For the text-containing cell, return its midpoint in [X, Y] coordinate format. 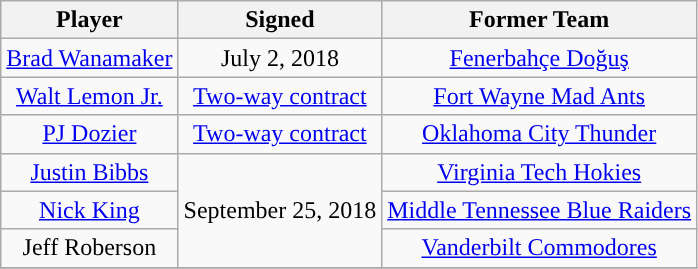
Player [90, 20]
Former Team [540, 20]
Brad Wanamaker [90, 58]
PJ Dozier [90, 134]
Walt Lemon Jr. [90, 96]
Signed [280, 20]
Fenerbahçe Doğuş [540, 58]
Nick King [90, 210]
Middle Tennessee Blue Raiders [540, 210]
Fort Wayne Mad Ants [540, 96]
Virginia Tech Hokies [540, 172]
Justin Bibbs [90, 172]
Oklahoma City Thunder [540, 134]
Vanderbilt Commodores [540, 248]
July 2, 2018 [280, 58]
Jeff Roberson [90, 248]
September 25, 2018 [280, 210]
